Scan for the cell matching the given text and deliver its [X, Y] coordinate at center. 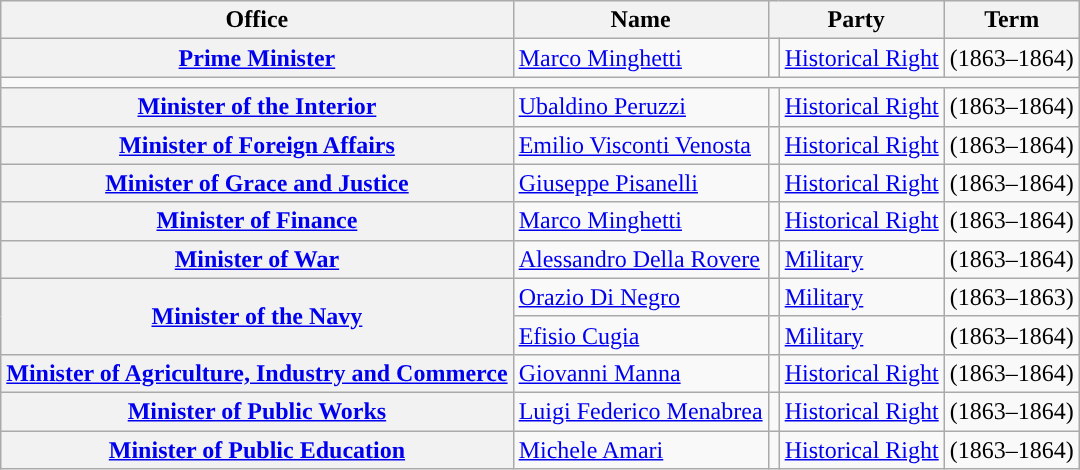
Orazio Di Negro [640, 297]
Minister of Grace and Justice [257, 183]
Luigi Federico Menabrea [640, 411]
Minister of War [257, 259]
Minister of Finance [257, 221]
Michele Amari [640, 449]
Minister of Foreign Affairs [257, 145]
Name [640, 20]
Emilio Visconti Venosta [640, 145]
Minister of Agriculture, Industry and Commerce [257, 373]
Ubaldino Peruzzi [640, 107]
Minister of Public Works [257, 411]
Minister of Public Education [257, 449]
Office [257, 20]
Alessandro Della Rovere [640, 259]
Party [856, 20]
Term [1012, 20]
Giuseppe Pisanelli [640, 183]
Prime Minister [257, 58]
Efisio Cugia [640, 335]
Minister of the Interior [257, 107]
(1863–1863) [1012, 297]
Minister of the Navy [257, 316]
Giovanni Manna [640, 373]
